Capture the cell that displays the provided text and extract its (X, Y) central coordinate. 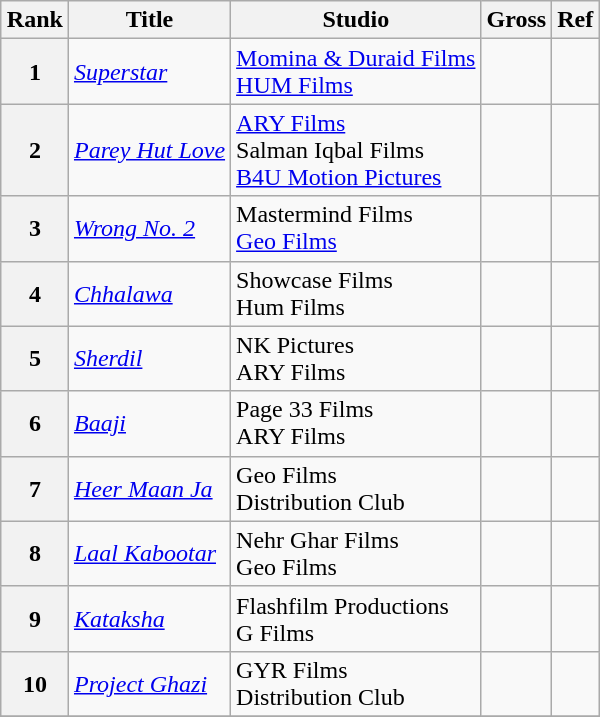
3 (34, 228)
Mastermind Films Geo Films (356, 228)
Wrong No. 2 (149, 228)
ARY FilmsSalman Iqbal FilmsB4U Motion Pictures (356, 150)
Sherdil (149, 358)
Nehr Ghar Films Geo Films (356, 554)
Ref (576, 20)
Geo Films Distribution Club (356, 488)
6 (34, 424)
7 (34, 488)
Rank (34, 20)
Page 33 Films ARY Films (356, 424)
Baaji (149, 424)
Parey Hut Love (149, 150)
1 (34, 72)
4 (34, 294)
5 (34, 358)
Flashfilm Productions G Films (356, 618)
Title (149, 20)
Momina & Duraid FilmsHUM Films (356, 72)
2 (34, 150)
8 (34, 554)
Chhalawa (149, 294)
Showcase Films Hum Films (356, 294)
NK Pictures ARY Films (356, 358)
Project Ghazi (149, 684)
Heer Maan Ja (149, 488)
10 (34, 684)
9 (34, 618)
Laal Kabootar (149, 554)
Kataksha (149, 618)
GYR Films Distribution Club (356, 684)
Gross (516, 20)
Studio (356, 20)
Superstar (149, 72)
